Pinpoint the cell where the given text exists, returning its [X, Y] midpoint coordinate. 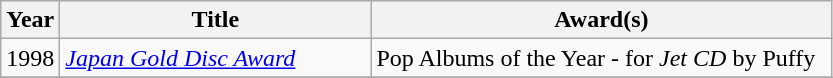
Japan Gold Disc Award [216, 58]
Title [216, 20]
Pop Albums of the Year - for Jet CD by Puffy [602, 58]
Award(s) [602, 20]
Year [30, 20]
1998 [30, 58]
